For the text-containing cell, return its midpoint in [X, Y] coordinate format. 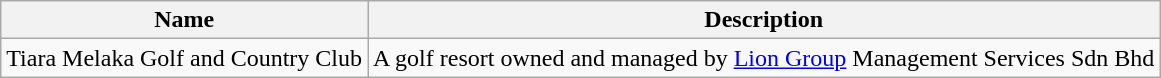
A golf resort owned and managed by Lion Group Management Services Sdn Bhd [764, 58]
Name [184, 20]
Description [764, 20]
Tiara Melaka Golf and Country Club [184, 58]
